Return the [X, Y] coordinate for the center point of the cell that contains the specified text.  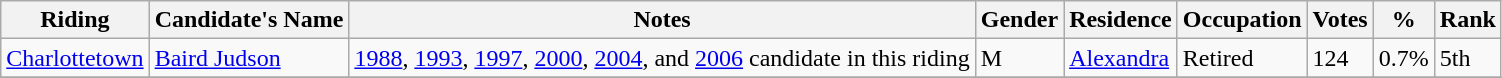
% [1404, 20]
Alexandra [1121, 58]
1988, 1993, 1997, 2000, 2004, and 2006 candidate in this riding [662, 58]
Residence [1121, 20]
M [1019, 58]
Charlottetown [75, 58]
Votes [1340, 20]
0.7% [1404, 58]
Notes [662, 20]
Rank [1468, 20]
Riding [75, 20]
Baird Judson [249, 58]
Gender [1019, 20]
124 [1340, 58]
5th [1468, 58]
Occupation [1242, 20]
Retired [1242, 58]
Candidate's Name [249, 20]
